Identify which cell holds the provided text, then report its (X, Y) central coordinate. 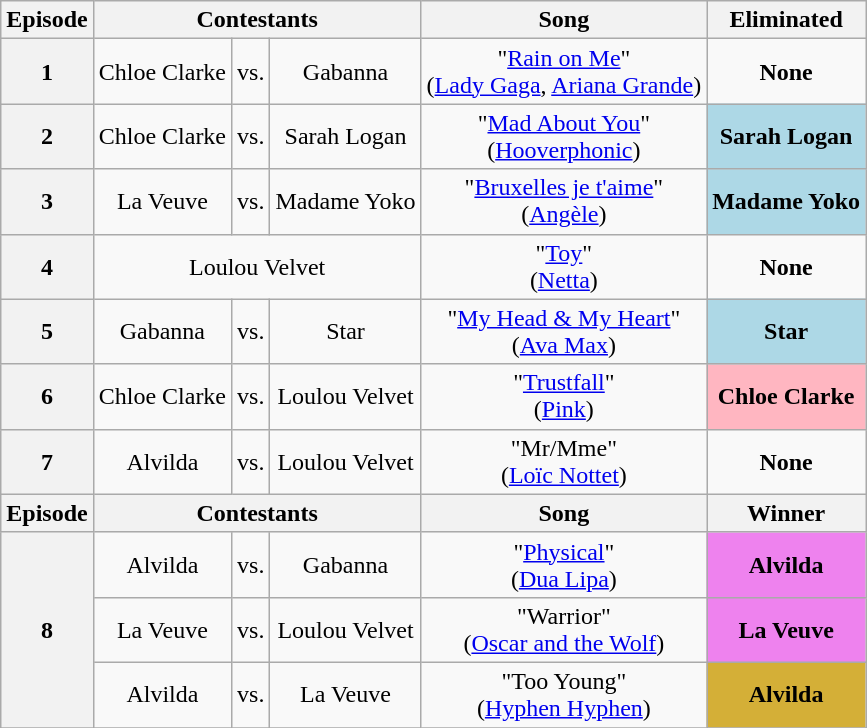
7 (47, 462)
"Too Young"(Hyphen Hyphen) (564, 694)
5 (47, 332)
1 (47, 72)
6 (47, 396)
"Mad About You"(Hooverphonic) (564, 136)
"Bruxelles je t'aime"(Angèle) (564, 202)
"Rain on Me"(Lady Gaga, Ariana Grande) (564, 72)
"Warrior"(Oscar and the Wolf) (564, 630)
"Toy"(Netta) (564, 266)
2 (47, 136)
4 (47, 266)
8 (47, 630)
"My Head & My Heart"(Ava Max) (564, 332)
Eliminated (786, 20)
3 (47, 202)
"Mr/Mme"(Loïc Nottet) (564, 462)
Winner (786, 513)
"Physical"(Dua Lipa) (564, 564)
"Trustfall"(Pink) (564, 396)
